Determine the (x, y) coordinate at the center of the cell enclosing the given text.  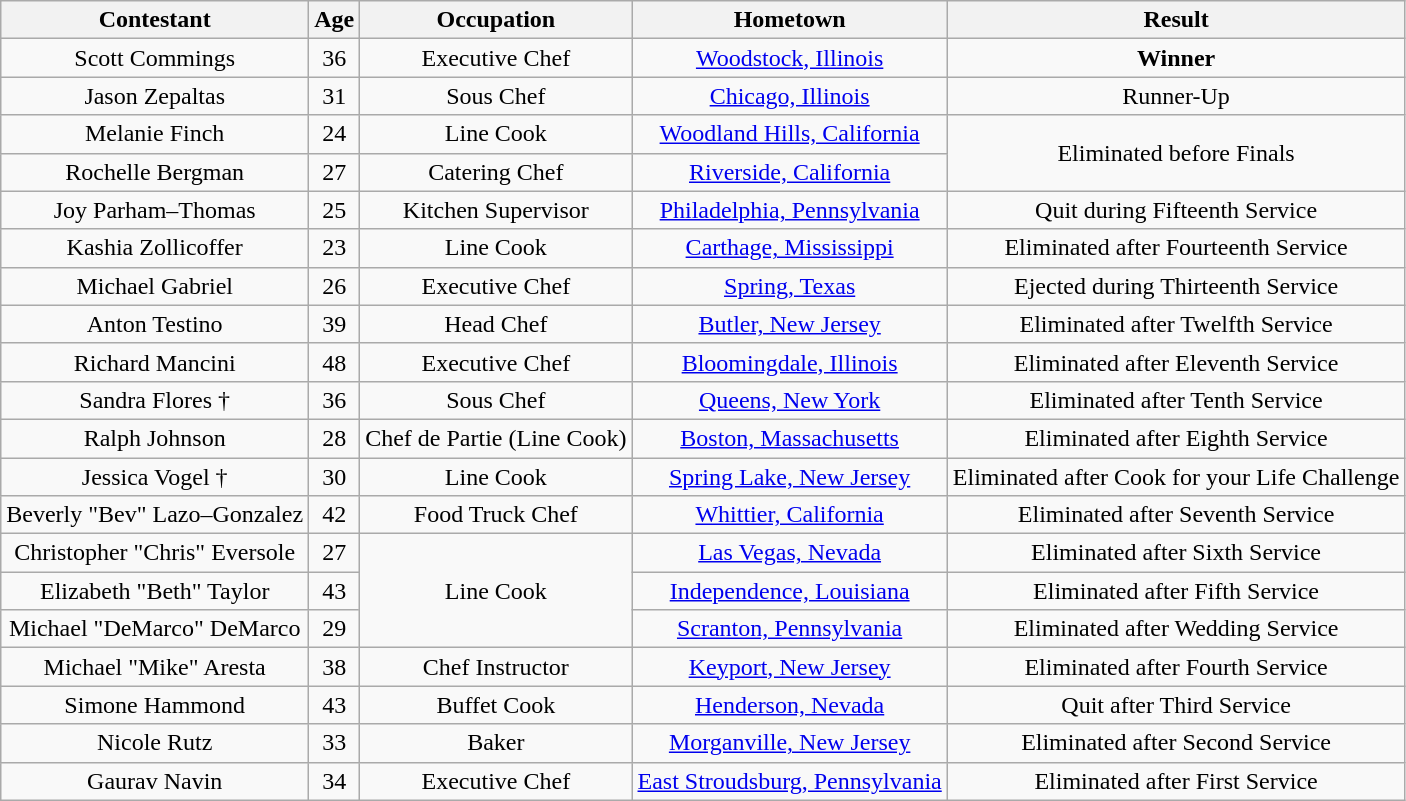
30 (334, 477)
Eliminated after Fourth Service (1176, 667)
48 (334, 362)
Eliminated after Twelfth Service (1176, 324)
Eliminated after Fourteenth Service (1176, 248)
Scott Commings (155, 58)
Elizabeth "Beth" Taylor (155, 591)
Eliminated after Eighth Service (1176, 438)
Bloomingdale, Illinois (790, 362)
Sandra Flores † (155, 400)
Result (1176, 20)
Head Chef (496, 324)
Woodland Hills, California (790, 134)
Michael "DeMarco" DeMarco (155, 629)
Michael Gabriel (155, 286)
Eliminated after Tenth Service (1176, 400)
Christopher "Chris" Eversole (155, 553)
31 (334, 96)
Eliminated after Eleventh Service (1176, 362)
Eliminated after Wedding Service (1176, 629)
Anton Testino (155, 324)
Kitchen Supervisor (496, 210)
Eliminated after First Service (1176, 781)
Eliminated after Sixth Service (1176, 553)
38 (334, 667)
Nicole Rutz (155, 743)
Ralph Johnson (155, 438)
Age (334, 20)
28 (334, 438)
Michael "Mike" Aresta (155, 667)
Occupation (496, 20)
Catering Chef (496, 172)
Joy Parham–Thomas (155, 210)
Baker (496, 743)
Gaurav Navin (155, 781)
Eliminated after Seventh Service (1176, 515)
42 (334, 515)
Riverside, California (790, 172)
33 (334, 743)
Henderson, Nevada (790, 705)
39 (334, 324)
Spring, Texas (790, 286)
Ejected during Thirteenth Service (1176, 286)
29 (334, 629)
Melanie Finch (155, 134)
Scranton, Pennsylvania (790, 629)
Woodstock, Illinois (790, 58)
Quit during Fifteenth Service (1176, 210)
Buffet Cook (496, 705)
Morganville, New Jersey (790, 743)
Kashia Zollicoffer (155, 248)
Food Truck Chef (496, 515)
23 (334, 248)
Queens, New York (790, 400)
Whittier, California (790, 515)
Simone Hammond (155, 705)
Hometown (790, 20)
Eliminated after Fifth Service (1176, 591)
Eliminated before Finals (1176, 153)
Las Vegas, Nevada (790, 553)
Rochelle Bergman (155, 172)
25 (334, 210)
Jessica Vogel † (155, 477)
Philadelphia, Pennsylvania (790, 210)
Chef de Partie (Line Cook) (496, 438)
Chef Instructor (496, 667)
Jason Zepaltas (155, 96)
Chicago, Illinois (790, 96)
Quit after Third Service (1176, 705)
Independence, Louisiana (790, 591)
Beverly "Bev" Lazo–Gonzalez (155, 515)
26 (334, 286)
24 (334, 134)
Runner-Up (1176, 96)
Eliminated after Second Service (1176, 743)
Spring Lake, New Jersey (790, 477)
Boston, Massachusetts (790, 438)
Carthage, Mississippi (790, 248)
34 (334, 781)
Eliminated after Cook for your Life Challenge (1176, 477)
Winner (1176, 58)
Keyport, New Jersey (790, 667)
Contestant (155, 20)
East Stroudsburg, Pennsylvania (790, 781)
Richard Mancini (155, 362)
Butler, New Jersey (790, 324)
